Output the (X, Y) coordinate of the center of the cell containing the given text.  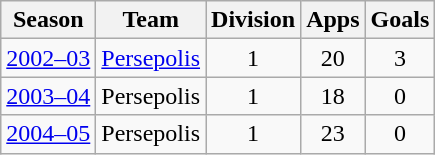
Team (151, 20)
2003–04 (48, 96)
3 (400, 58)
2002–03 (48, 58)
23 (333, 134)
18 (333, 96)
Division (254, 20)
Goals (400, 20)
Apps (333, 20)
2004–05 (48, 134)
20 (333, 58)
Season (48, 20)
